Capture the cell that displays the provided text and extract its (X, Y) central coordinate. 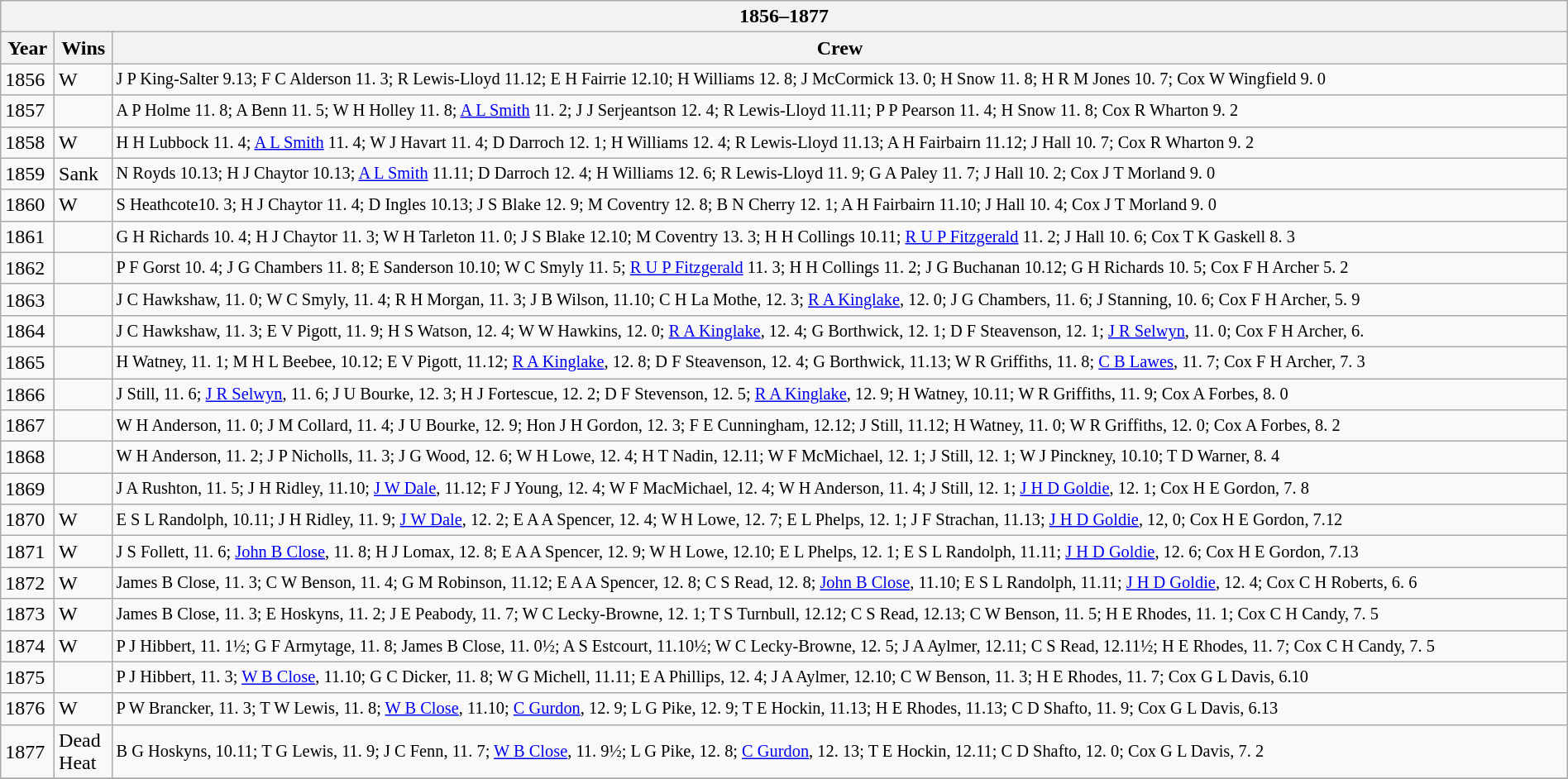
1874 (28, 646)
1871 (28, 552)
1862 (28, 268)
DeadHeat (84, 751)
1861 (28, 237)
1858 (28, 142)
Sank (84, 174)
1863 (28, 299)
Crew (840, 48)
1869 (28, 489)
1860 (28, 205)
1870 (28, 520)
1876 (28, 709)
1873 (28, 614)
1859 (28, 174)
1877 (28, 751)
1857 (28, 111)
1856–1877 (784, 17)
1872 (28, 583)
1867 (28, 426)
1866 (28, 394)
Year (28, 48)
Wins (84, 48)
1865 (28, 362)
1868 (28, 457)
1875 (28, 677)
1864 (28, 331)
1856 (28, 79)
